For the text-containing cell, return its midpoint in [X, Y] coordinate format. 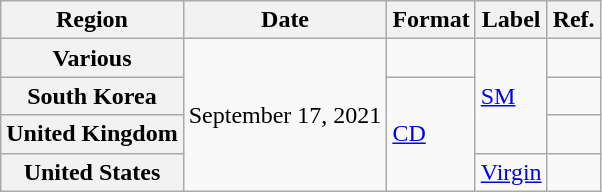
United States [92, 172]
Virgin [511, 172]
South Korea [92, 96]
Various [92, 58]
Date [285, 20]
Format [431, 20]
CD [431, 134]
United Kingdom [92, 134]
Label [511, 20]
Region [92, 20]
Ref. [574, 20]
September 17, 2021 [285, 115]
SM [511, 96]
